Return the [x, y] coordinate for the center point of the cell that contains the specified text.  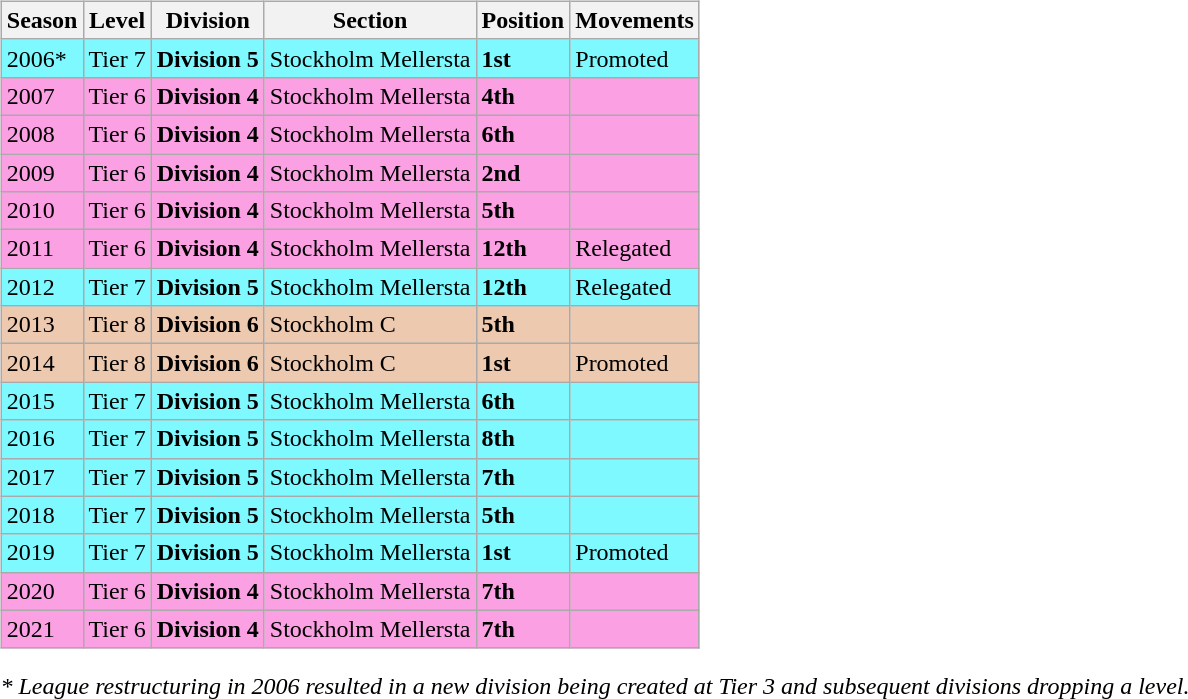
2nd [523, 173]
8th [523, 439]
2014 [42, 363]
2009 [42, 173]
2011 [42, 249]
Section [370, 20]
2013 [42, 325]
Division [208, 20]
2017 [42, 477]
Level [117, 20]
4th [523, 96]
2019 [42, 553]
2010 [42, 211]
2016 [42, 439]
2020 [42, 591]
Movements [635, 20]
Position [523, 20]
2015 [42, 401]
Season [42, 20]
2007 [42, 96]
2008 [42, 134]
2012 [42, 287]
2006* [42, 58]
2021 [42, 629]
2018 [42, 515]
